Capture the cell that displays the provided text and extract its [X, Y] central coordinate. 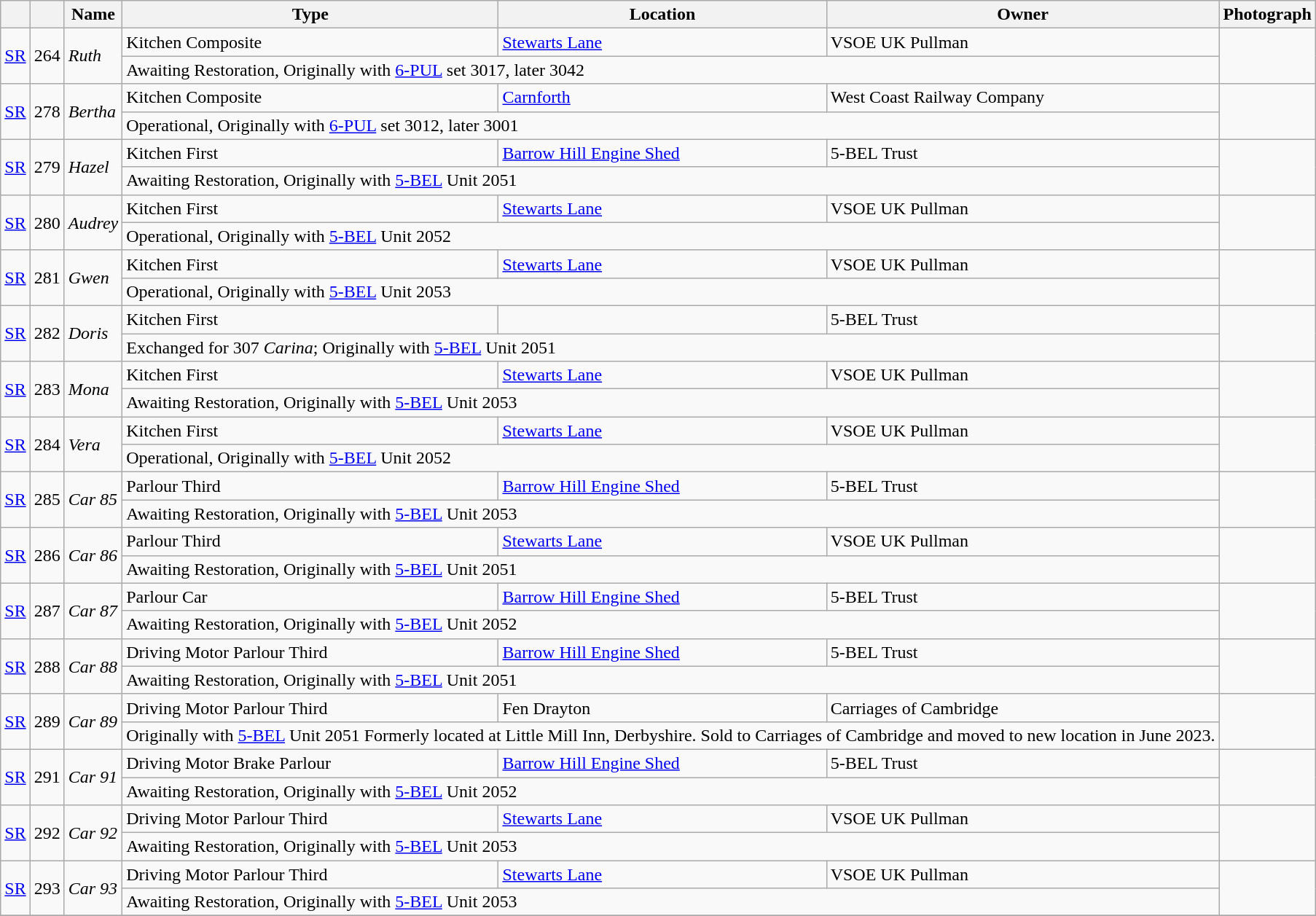
Parlour Car [310, 597]
Fen Drayton [662, 708]
Awaiting Restoration, Originally with 6-PUL set 3017, later 3042 [670, 70]
Name [93, 15]
Car 93 [93, 888]
Ruth [93, 56]
285 [47, 500]
289 [47, 721]
283 [47, 389]
286 [47, 555]
Type [310, 15]
Vera [93, 445]
281 [47, 278]
Car 91 [93, 777]
Car 85 [93, 500]
Car 87 [93, 611]
Driving Motor Brake Parlour [310, 763]
291 [47, 777]
Car 88 [93, 666]
278 [47, 111]
280 [47, 222]
Car 86 [93, 555]
Operational, Originally with 5-BEL Unit 2053 [670, 291]
Car 89 [93, 721]
279 [47, 167]
Operational, Originally with 6-PUL set 3012, later 3001 [670, 125]
Hazel [93, 167]
Gwen [93, 278]
Carnforth [662, 98]
Bertha [93, 111]
264 [47, 56]
Mona [93, 389]
Car 92 [93, 833]
293 [47, 888]
292 [47, 833]
288 [47, 666]
West Coast Railway Company [1023, 98]
Exchanged for 307 Carina; Originally with 5-BEL Unit 2051 [670, 348]
287 [47, 611]
Carriages of Cambridge [1023, 708]
Location [662, 15]
Doris [93, 333]
284 [47, 445]
282 [47, 333]
Photograph [1267, 15]
Owner [1023, 15]
Audrey [93, 222]
